Return the (X, Y) coordinate for the center point of the cell that contains the specified text.  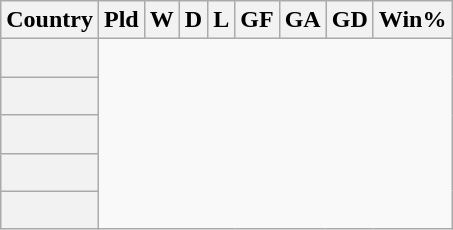
D (193, 20)
W (162, 20)
Country (50, 20)
GD (350, 20)
L (222, 20)
GA (302, 20)
Win% (412, 20)
GF (257, 20)
Pld (121, 20)
